For the text-containing cell, return its midpoint in [X, Y] coordinate format. 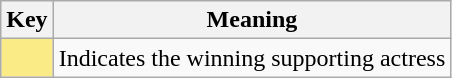
Indicates the winning supporting actress [252, 58]
Key [27, 20]
Meaning [252, 20]
